Output the (x, y) coordinate of the center of the cell containing the given text.  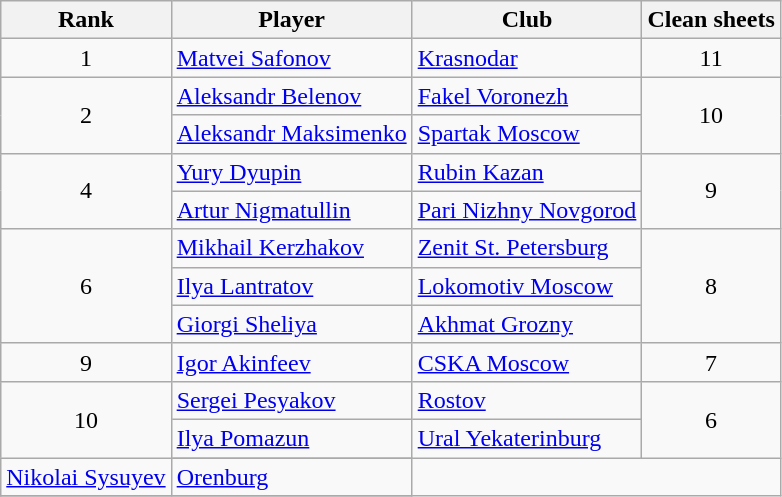
Nikolai Sysuyev (86, 477)
Spartak Moscow (527, 134)
4 (86, 191)
Igor Akinfeev (292, 362)
7 (711, 362)
Aleksandr Maksimenko (292, 134)
Ilya Pomazun (292, 438)
Rubin Kazan (527, 172)
Rostov (527, 400)
Player (292, 20)
11 (711, 58)
Rank (86, 20)
2 (86, 115)
Ural Yekaterinburg (527, 438)
Akhmat Grozny (527, 324)
Matvei Safonov (292, 58)
CSKA Moscow (527, 362)
Giorgi Sheliya (292, 324)
Yury Dyupin (292, 172)
Artur Nigmatullin (292, 210)
Fakel Voronezh (527, 96)
Lokomotiv Moscow (527, 286)
Mikhail Kerzhakov (292, 248)
Ilya Lantratov (292, 286)
Clean sheets (711, 20)
Sergei Pesyakov (292, 400)
1 (86, 58)
Orenburg (292, 477)
Aleksandr Belenov (292, 96)
Club (527, 20)
Krasnodar (527, 58)
Zenit St. Petersburg (527, 248)
Pari Nizhny Novgorod (527, 210)
8 (711, 286)
